Output the [x, y] coordinate of the center of the cell containing the given text.  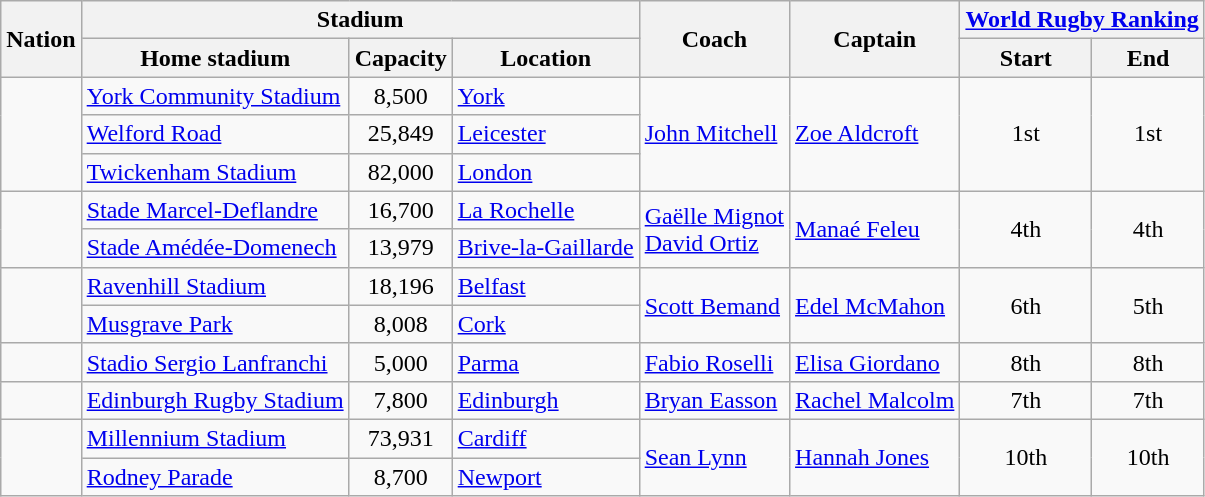
Twickenham Stadium [215, 172]
John Mitchell [714, 134]
York [546, 96]
Millennium Stadium [215, 438]
8,008 [400, 324]
Coach [714, 39]
18,196 [400, 286]
Captain [875, 39]
13,979 [400, 248]
Edel McMahon [875, 305]
16,700 [400, 210]
25,849 [400, 134]
Rodney Parade [215, 477]
Stadio Sergio Lanfranchi [215, 362]
Stade Amédée-Domenech [215, 248]
Musgrave Park [215, 324]
Bryan Easson [714, 400]
Welford Road [215, 134]
Cardiff [546, 438]
Zoe Aldcroft [875, 134]
Leicester [546, 134]
York Community Stadium [215, 96]
Rachel Malcolm [875, 400]
Newport [546, 477]
World Rugby Ranking [1082, 20]
London [546, 172]
5th [1148, 305]
73,931 [400, 438]
7,800 [400, 400]
8,700 [400, 477]
Elisa Giordano [875, 362]
La Rochelle [546, 210]
Home stadium [215, 58]
Scott Bemand [714, 305]
Brive-la-Gaillarde [546, 248]
Gaëlle Mignot David Ortiz [714, 229]
Ravenhill Stadium [215, 286]
8,500 [400, 96]
82,000 [400, 172]
Start [1026, 58]
5,000 [400, 362]
Belfast [546, 286]
6th [1026, 305]
Nation [41, 39]
Stadium [360, 20]
Manaé Feleu [875, 229]
Sean Lynn [714, 457]
Edinburgh [546, 400]
Hannah Jones [875, 457]
Stade Marcel-Deflandre [215, 210]
End [1148, 58]
Fabio Roselli [714, 362]
Parma [546, 362]
Capacity [400, 58]
Cork [546, 324]
Location [546, 58]
Edinburgh Rugby Stadium [215, 400]
